For the text-containing cell, return its midpoint in [X, Y] coordinate format. 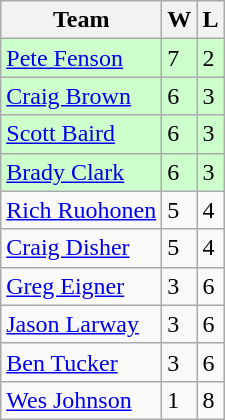
2 [210, 58]
Wes Johnson [82, 400]
Craig Brown [82, 96]
W [180, 20]
L [210, 20]
7 [180, 58]
Pete Fenson [82, 58]
Brady Clark [82, 172]
Rich Ruohonen [82, 210]
1 [180, 400]
Greg Eigner [82, 286]
Jason Larway [82, 324]
Ben Tucker [82, 362]
Scott Baird [82, 134]
Team [82, 20]
8 [210, 400]
Craig Disher [82, 248]
